Identify which cell holds the provided text, then report its [X, Y] central coordinate. 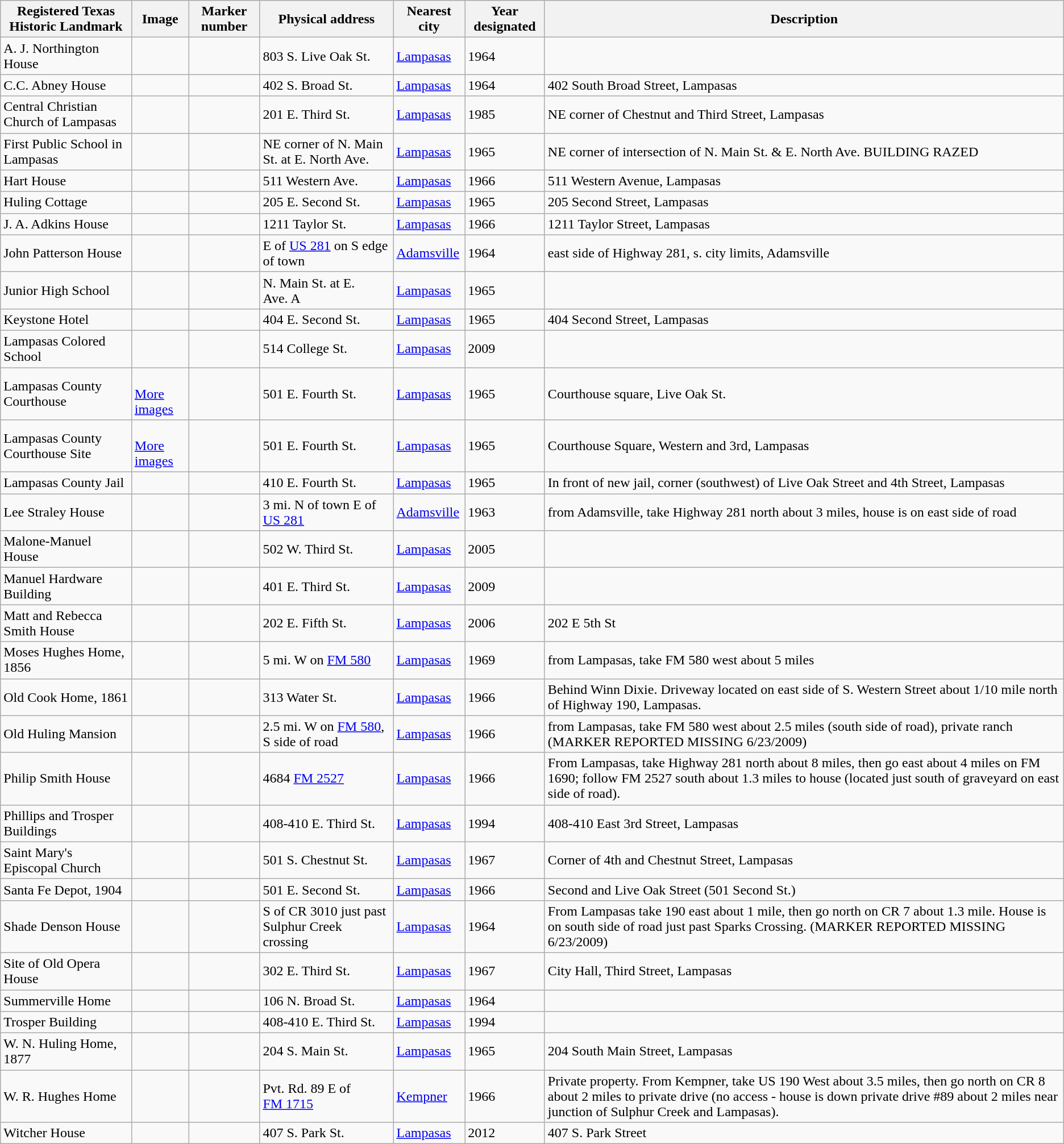
2006 [505, 623]
202 E 5th St [804, 623]
Physical address [326, 19]
S of CR 3010 just past Sulphur Creek crossing [326, 926]
Keystone Hotel [66, 319]
Trosper Building [66, 1022]
302 E. Third St. [326, 971]
511 Western Ave. [326, 181]
Corner of 4th and Chestnut Street, Lampasas [804, 860]
John Patterson House [66, 253]
511 Western Avenue, Lampasas [804, 181]
2005 [505, 549]
Courthouse Square, Western and 3rd, Lampasas [804, 446]
Pvt. Rd. 89 E of FM 1715 [326, 1096]
204 S. Main St. [326, 1051]
Matt and Rebecca Smith House [66, 623]
1969 [505, 660]
2012 [505, 1133]
401 E. Third St. [326, 586]
201 E. Third St. [326, 115]
Summerville Home [66, 1001]
J. A. Adkins House [66, 224]
204 South Main Street, Lampasas [804, 1051]
from Adamsville, take Highway 281 north about 3 miles, house is on east side of road [804, 513]
514 College St. [326, 349]
Behind Winn Dixie. Driveway located on east side of S. Western Street about 1/10 mile north of Highway 190, Lampasas. [804, 697]
Lampasas Colored School [66, 349]
Nearest city [429, 19]
803 S. Live Oak St. [326, 56]
Saint Mary's Episcopal Church [66, 860]
502 W. Third St. [326, 549]
205 E. Second St. [326, 202]
Philip Smith House [66, 779]
Old Cook Home, 1861 [66, 697]
402 S. Broad St. [326, 85]
Hart House [66, 181]
NE corner of Chestnut and Third Street, Lampasas [804, 115]
Manuel Hardware Building [66, 586]
501 S. Chestnut St. [326, 860]
Marker number [224, 19]
W. N. Huling Home, 1877 [66, 1051]
W. R. Hughes Home [66, 1096]
Shade Denson House [66, 926]
1211 Taylor St. [326, 224]
Central Christian Church of Lampasas [66, 115]
407 S. Park Street [804, 1133]
Witcher House [66, 1133]
A. J. Northington House [66, 56]
Lampasas County Courthouse [66, 393]
east side of Highway 281, s. city limits, Adamsville [804, 253]
E of US 281 on S edge of town [326, 253]
Courthouse square, Live Oak St. [804, 393]
Second and Live Oak Street (501 Second St.) [804, 889]
404 E. Second St. [326, 319]
2.5 mi. W on FM 580, S side of road [326, 734]
from Lampasas, take FM 580 west about 5 miles [804, 660]
Phillips and Trosper Buildings [66, 823]
N. Main St. at E. Ave. A [326, 290]
Huling Cottage [66, 202]
from Lampasas, take FM 580 west about 2.5 miles (south side of road), private ranch (MARKER REPORTED MISSING 6/23/2009) [804, 734]
202 E. Fifth St. [326, 623]
Site of Old Opera House [66, 971]
Year designated [505, 19]
1963 [505, 513]
1211 Taylor Street, Lampasas [804, 224]
106 N. Broad St. [326, 1001]
Malone-Manuel House [66, 549]
408-410 East 3rd Street, Lampasas [804, 823]
NE corner of intersection of N. Main St. & E. North Ave. BUILDING RAZED [804, 151]
Santa Fe Depot, 1904 [66, 889]
410 E. Fourth St. [326, 483]
Lee Straley House [66, 513]
Junior High School [66, 290]
Lampasas County Jail [66, 483]
404 Second Street, Lampasas [804, 319]
Lampasas County Courthouse Site [66, 446]
Old Huling Mansion [66, 734]
313 Water St. [326, 697]
501 E. Second St. [326, 889]
NE corner of N. Main St. at E. North Ave. [326, 151]
5 mi. W on FM 580 [326, 660]
In front of new jail, corner (southwest) of Live Oak Street and 4th Street, Lampasas [804, 483]
City Hall, Third Street, Lampasas [804, 971]
Moses Hughes Home, 1856 [66, 660]
C.C. Abney House [66, 85]
Registered Texas Historic Landmark [66, 19]
205 Second Street, Lampasas [804, 202]
Kempner [429, 1096]
Description [804, 19]
Image [160, 19]
4684 FM 2527 [326, 779]
3 mi. N of town E of US 281 [326, 513]
First Public School in Lampasas [66, 151]
1985 [505, 115]
402 South Broad Street, Lampasas [804, 85]
407 S. Park St. [326, 1133]
